Locate the cell with the specified text and output its (x, y) center coordinate. 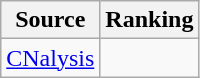
Source (50, 20)
CNalysis (50, 58)
Ranking (150, 20)
